Find where the given text appears and provide that cell's center as [x, y] coordinate. 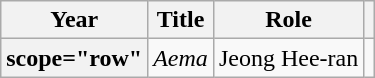
Year [74, 20]
Jeong Hee-ran [288, 58]
scope="row" [74, 58]
Role [288, 20]
Aema [181, 58]
Title [181, 20]
